Locate the cell with the specified text and output its [X, Y] center coordinate. 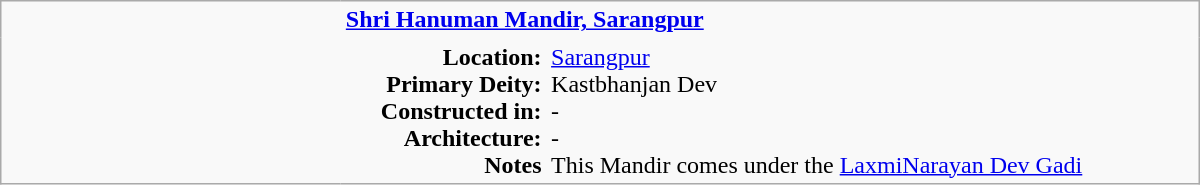
Location: Primary Deity:Constructed in:Architecture:Notes [444, 110]
Shri Hanuman Mandir, Sarangpur [770, 20]
Sarangpur Kastbhanjan Dev - - This Mandir comes under the LaxmiNarayan Dev Gadi [872, 110]
